From the cell containing the given text, extract its center point as [x, y] coordinate. 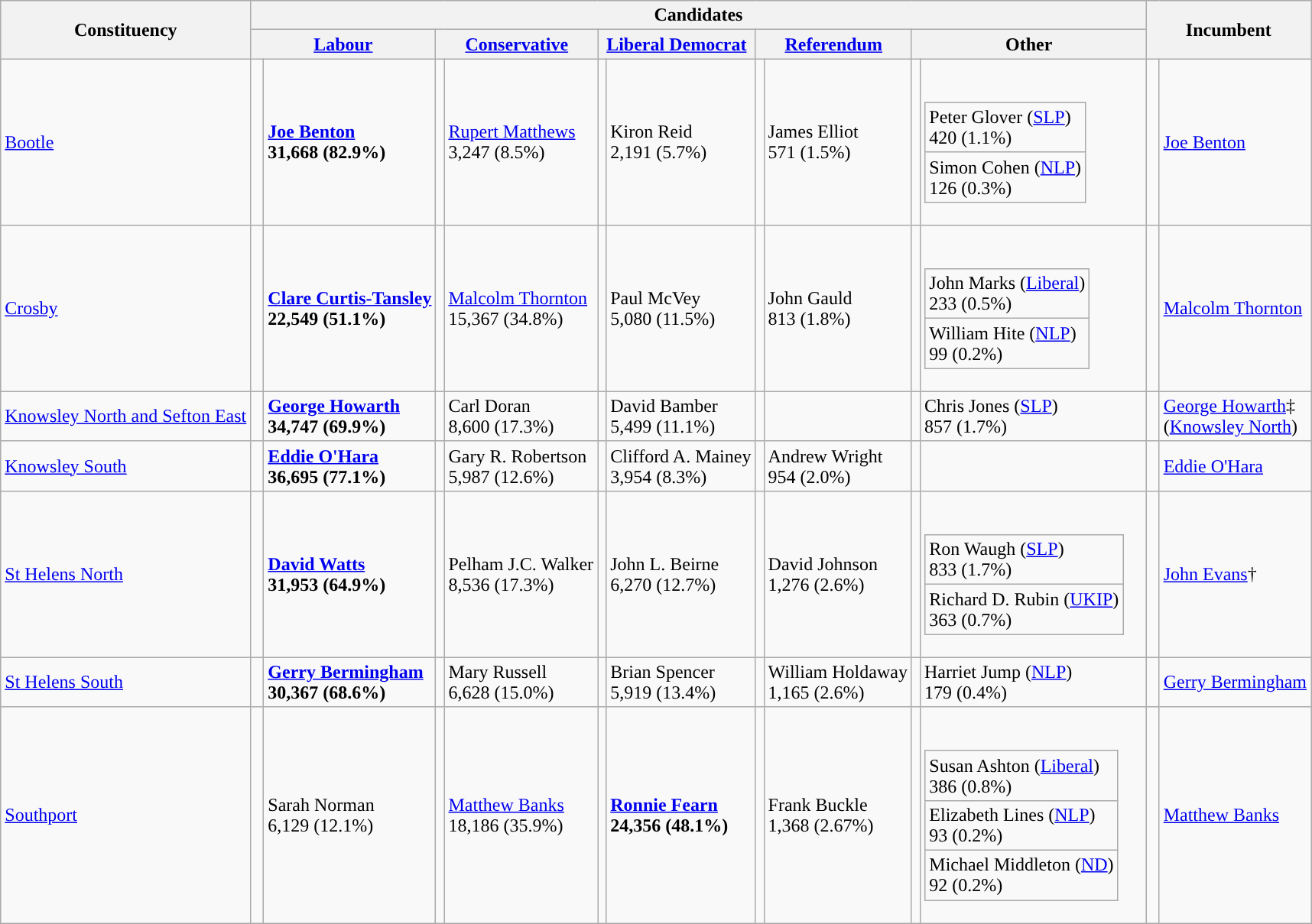
George Howarth34,747 (69.9%) [350, 416]
Mary Russell6,628 (15.0%) [521, 682]
Malcolm Thornton15,367 (34.8%) [521, 309]
Kiron Reid2,191 (5.7%) [680, 142]
Susan Ashton (Liberal)386 (0.8%) Elizabeth Lines (NLP)93 (0.2%) Michael Middleton (ND)92 (0.2%) [1033, 815]
Peter Glover (SLP)420 (1.1%) Simon Cohen (NLP)126 (0.3%) [1033, 142]
Andrew Wright954 (2.0%) [838, 466]
Gerry Bermingham [1235, 682]
Gary R. Robertson5,987 (12.6%) [521, 466]
Joe Benton [1235, 142]
Frank Buckle1,368 (2.67%) [838, 815]
Simon Cohen (NLP)126 (0.3%) [1005, 177]
Ron Waugh (SLP)833 (1.7%) Richard D. Rubin (UKIP)363 (0.7%) [1033, 574]
Carl Doran8,600 (17.3%) [521, 416]
Eddie O'Hara [1235, 466]
John Gauld813 (1.8%) [838, 309]
James Elliot571 (1.5%) [838, 142]
Paul McVey5,080 (11.5%) [680, 309]
Malcolm Thornton [1235, 309]
Conservative [517, 44]
Pelham J.C. Walker8,536 (17.3%) [521, 574]
Ronnie Fearn24,356 (48.1%) [680, 815]
Michael Middleton (ND)92 (0.2%) [1021, 876]
Brian Spencer5,919 (13.4%) [680, 682]
Referendum [833, 44]
William Holdaway1,165 (2.6%) [838, 682]
St Helens North [125, 574]
St Helens South [125, 682]
William Hite (NLP)99 (0.2%) [1008, 344]
George Howarth‡(Knowsley North) [1235, 416]
David Johnson1,276 (2.6%) [838, 574]
Knowsley North and Sefton East [125, 416]
Liberal Democrat [677, 44]
Chris Jones (SLP)857 (1.7%) [1033, 416]
Rupert Matthews3,247 (8.5%) [521, 142]
David Watts31,953 (64.9%) [350, 574]
Crosby [125, 309]
John Marks (Liberal)233 (0.5%) [1008, 293]
Eddie O'Hara36,695 (77.1%) [350, 466]
Ron Waugh (SLP)833 (1.7%) [1025, 559]
Candidates [699, 15]
Southport [125, 815]
Matthew Banks18,186 (35.9%) [521, 815]
Sarah Norman6,129 (12.1%) [350, 815]
Matthew Banks [1235, 815]
Elizabeth Lines (NLP)93 (0.2%) [1021, 825]
Knowsley South [125, 466]
Richard D. Rubin (UKIP)363 (0.7%) [1025, 610]
Susan Ashton (Liberal)386 (0.8%) [1021, 775]
Joe Benton31,668 (82.9%) [350, 142]
Gerry Bermingham30,367 (68.6%) [350, 682]
Labour [343, 44]
John Evans† [1235, 574]
Clifford A. Mainey3,954 (8.3%) [680, 466]
John Marks (Liberal)233 (0.5%) William Hite (NLP)99 (0.2%) [1033, 309]
Harriet Jump (NLP)179 (0.4%) [1033, 682]
Clare Curtis-Tansley22,549 (51.1%) [350, 309]
John L. Beirne6,270 (12.7%) [680, 574]
Peter Glover (SLP)420 (1.1%) [1005, 127]
Incumbent [1228, 30]
David Bamber5,499 (11.1%) [680, 416]
Other [1029, 44]
Constituency [125, 30]
Bootle [125, 142]
